Locate the cell with the specified text and output its (X, Y) center coordinate. 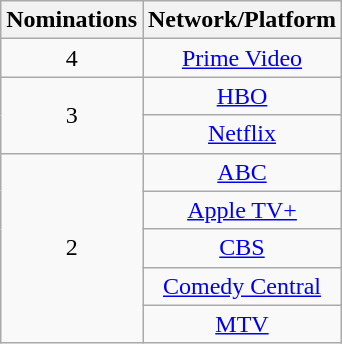
CBS (242, 248)
Netflix (242, 134)
ABC (242, 172)
4 (72, 58)
2 (72, 248)
Network/Platform (242, 20)
Comedy Central (242, 286)
HBO (242, 96)
Prime Video (242, 58)
3 (72, 115)
MTV (242, 324)
Nominations (72, 20)
Apple TV+ (242, 210)
